Determine the (X, Y) coordinate at the center of the cell enclosing the given text.  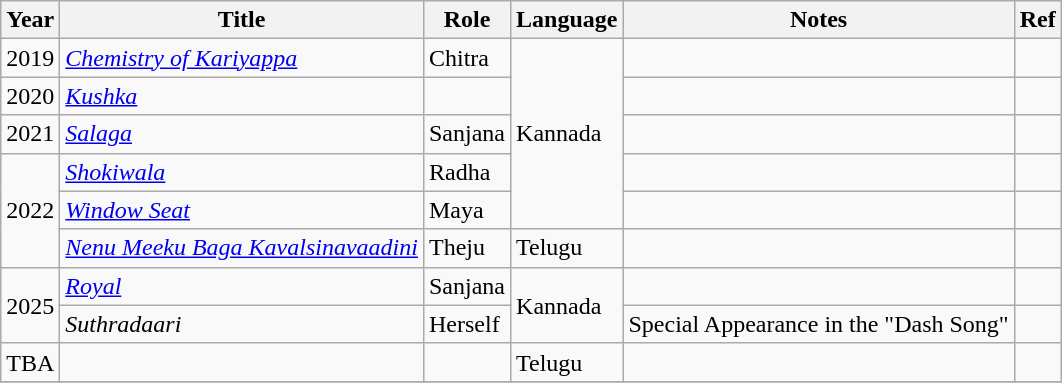
Radha (466, 172)
Nenu Meeku Baga Kavalsinavaadini (242, 248)
Ref (1038, 20)
Salaga (242, 134)
Kushka (242, 96)
TBA (30, 362)
Maya (466, 210)
2025 (30, 305)
2020 (30, 96)
Chemistry of Kariyappa (242, 58)
Chitra (466, 58)
Theju (466, 248)
Language (567, 20)
Herself (466, 324)
Role (466, 20)
Window Seat (242, 210)
Title (242, 20)
Suthradaari (242, 324)
Year (30, 20)
2022 (30, 210)
2019 (30, 58)
Royal (242, 286)
Notes (818, 20)
Special Appearance in the "Dash Song" (818, 324)
Shokiwala (242, 172)
2021 (30, 134)
